Search for the cell housing the specified text and yield its [x, y] center coordinate. 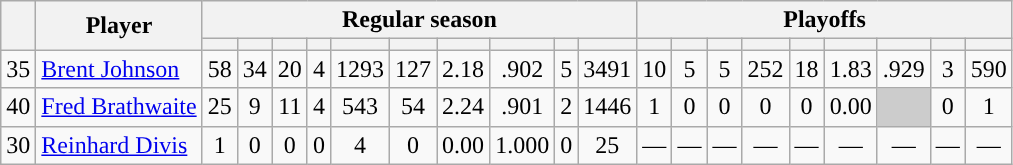
Reinhard Divis [119, 145]
2.18 [464, 69]
1.000 [522, 145]
Playoffs [825, 20]
Fred Brathwaite [119, 107]
1.83 [850, 69]
.929 [904, 69]
543 [360, 107]
.902 [522, 69]
35 [18, 69]
1446 [608, 107]
20 [290, 69]
Regular season [420, 20]
3 [948, 69]
127 [412, 69]
11 [290, 107]
Player [119, 26]
9 [254, 107]
34 [254, 69]
54 [412, 107]
2 [566, 107]
3491 [608, 69]
40 [18, 107]
252 [766, 69]
2.24 [464, 107]
18 [806, 69]
58 [220, 69]
30 [18, 145]
.901 [522, 107]
Brent Johnson [119, 69]
590 [988, 69]
1293 [360, 69]
10 [654, 69]
